From the cell containing the given text, extract its center point as (x, y) coordinate. 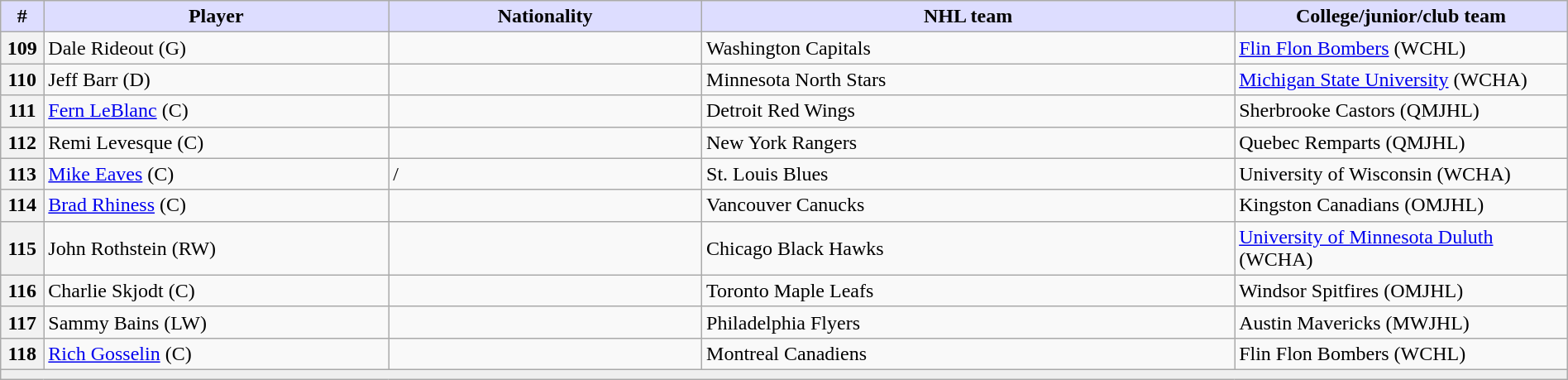
Minnesota North Stars (968, 79)
University of Minnesota Duluth (WCHA) (1401, 248)
Fern LeBlanc (C) (217, 111)
113 (22, 174)
Sammy Bains (LW) (217, 322)
117 (22, 322)
Austin Mavericks (MWJHL) (1401, 322)
Dale Rideout (G) (217, 48)
College/junior/club team (1401, 17)
New York Rangers (968, 142)
Rich Gosselin (C) (217, 354)
Washington Capitals (968, 48)
/ (546, 174)
Michigan State University (WCHA) (1401, 79)
Charlie Skjodt (C) (217, 291)
109 (22, 48)
John Rothstein (RW) (217, 248)
Remi Levesque (C) (217, 142)
St. Louis Blues (968, 174)
111 (22, 111)
# (22, 17)
114 (22, 205)
Detroit Red Wings (968, 111)
115 (22, 248)
Toronto Maple Leafs (968, 291)
Player (217, 17)
Sherbrooke Castors (QMJHL) (1401, 111)
Jeff Barr (D) (217, 79)
118 (22, 354)
Windsor Spitfires (OMJHL) (1401, 291)
Brad Rhiness (C) (217, 205)
Nationality (546, 17)
University of Wisconsin (WCHA) (1401, 174)
112 (22, 142)
Chicago Black Hawks (968, 248)
Vancouver Canucks (968, 205)
Montreal Canadiens (968, 354)
NHL team (968, 17)
116 (22, 291)
110 (22, 79)
Philadelphia Flyers (968, 322)
Mike Eaves (C) (217, 174)
Quebec Remparts (QMJHL) (1401, 142)
Kingston Canadians (OMJHL) (1401, 205)
